Provide the (x, y) coordinate of the cell's center where the given text is located.  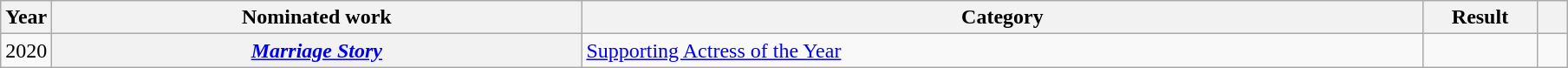
Result (1480, 17)
Supporting Actress of the Year (1002, 51)
Nominated work (317, 17)
2020 (26, 51)
Marriage Story (317, 51)
Year (26, 17)
Category (1002, 17)
